Output the [X, Y] coordinate of the center of the cell containing the given text.  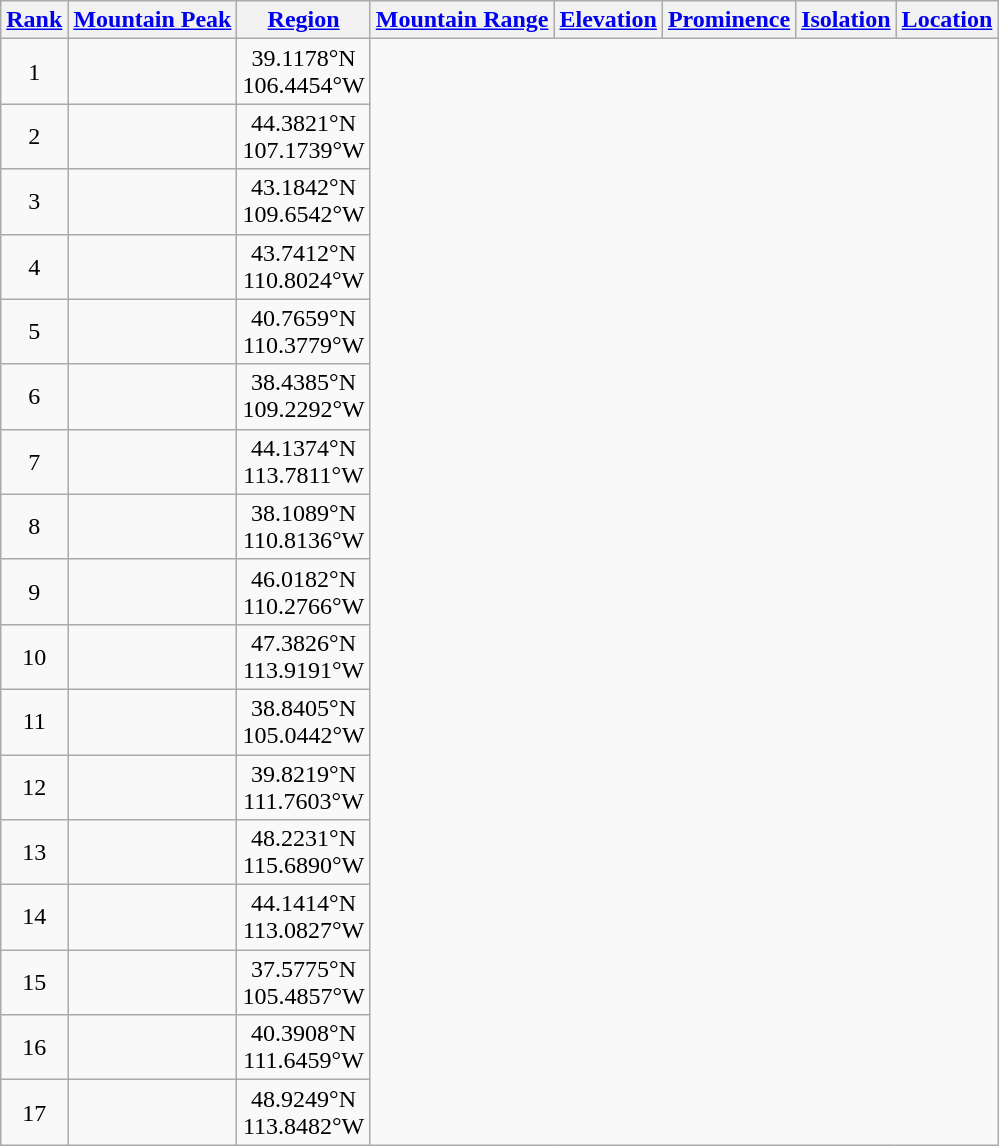
Prominence [728, 20]
9 [34, 592]
Elevation [608, 20]
Isolation [846, 20]
39.1178°N106.4454°W [304, 72]
48.9249°N113.8482°W [304, 1112]
48.2231°N115.6890°W [304, 852]
3 [34, 202]
43.1842°N109.6542°W [304, 202]
44.1374°N113.7811°W [304, 462]
11 [34, 722]
47.3826°N113.9191°W [304, 656]
14 [34, 918]
Mountain Range [462, 20]
38.8405°N105.0442°W [304, 722]
5 [34, 332]
10 [34, 656]
15 [34, 982]
43.7412°N110.8024°W [304, 266]
6 [34, 396]
38.4385°N109.2292°W [304, 396]
40.7659°N110.3779°W [304, 332]
4 [34, 266]
17 [34, 1112]
46.0182°N110.2766°W [304, 592]
44.1414°N113.0827°W [304, 918]
2 [34, 136]
1 [34, 72]
7 [34, 462]
Rank [34, 20]
39.8219°N111.7603°W [304, 786]
38.1089°N110.8136°W [304, 526]
12 [34, 786]
Region [304, 20]
40.3908°N111.6459°W [304, 1048]
8 [34, 526]
Mountain Peak [152, 20]
44.3821°N107.1739°W [304, 136]
Location [947, 20]
13 [34, 852]
37.5775°N105.4857°W [304, 982]
16 [34, 1048]
